Find where the given text appears and provide that cell's center as (x, y) coordinate. 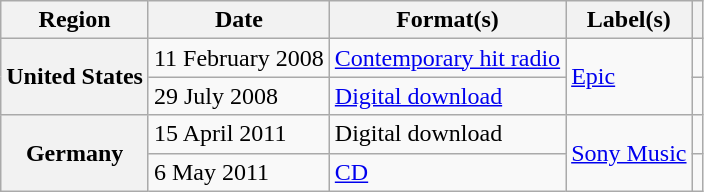
Region (75, 20)
Label(s) (629, 20)
Date (238, 20)
Contemporary hit radio (447, 58)
15 April 2011 (238, 134)
Sony Music (629, 153)
11 February 2008 (238, 58)
29 July 2008 (238, 96)
Format(s) (447, 20)
United States (75, 77)
Epic (629, 77)
CD (447, 172)
6 May 2011 (238, 172)
Germany (75, 153)
